Return the (x, y) coordinate for the center point of the cell that contains the specified text.  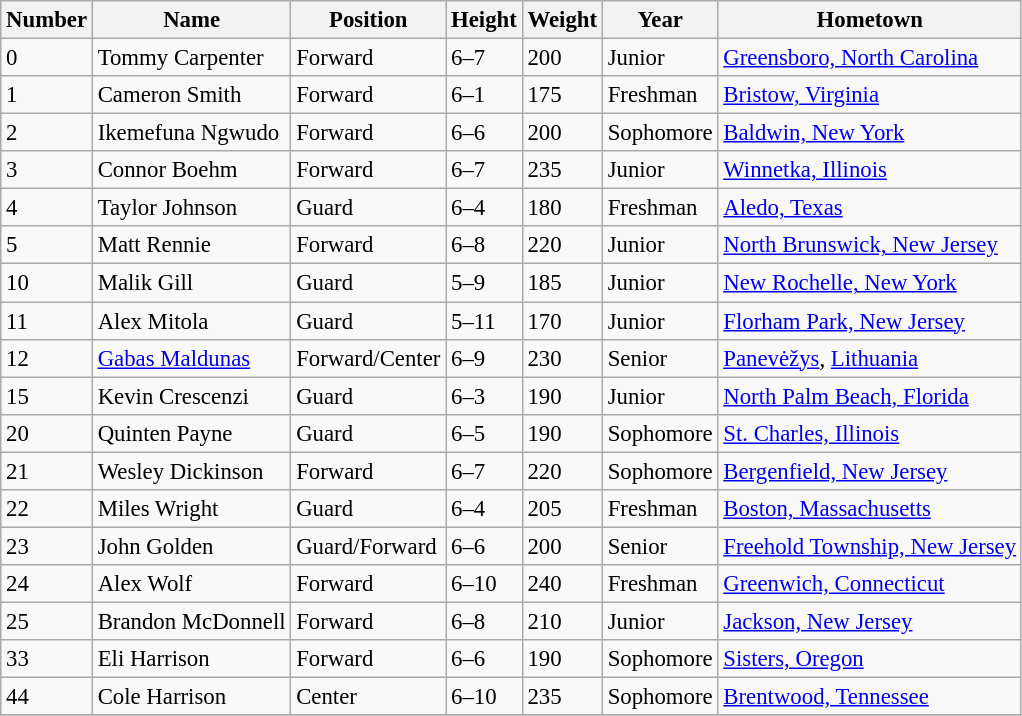
Alex Mitola (192, 321)
1 (47, 95)
Hometown (870, 20)
Sisters, Oregon (870, 659)
Forward/Center (368, 358)
Wesley Dickinson (192, 471)
175 (562, 95)
North Palm Beach, Florida (870, 396)
Number (47, 20)
Freehold Township, New Jersey (870, 546)
Greensboro, North Carolina (870, 58)
Kevin Crescenzi (192, 396)
5–9 (484, 283)
23 (47, 546)
33 (47, 659)
240 (562, 584)
Position (368, 20)
Bergenfield, New Jersey (870, 471)
210 (562, 621)
185 (562, 283)
12 (47, 358)
Panevėžys, Lithuania (870, 358)
Brandon McDonnell (192, 621)
4 (47, 208)
Florham Park, New Jersey (870, 321)
Weight (562, 20)
230 (562, 358)
24 (47, 584)
6–9 (484, 358)
Height (484, 20)
Brentwood, Tennessee (870, 697)
6–3 (484, 396)
170 (562, 321)
6–1 (484, 95)
Greenwich, Connecticut (870, 584)
Gabas Maldunas (192, 358)
6–5 (484, 433)
Name (192, 20)
North Brunswick, New Jersey (870, 245)
Year (660, 20)
44 (47, 697)
Cameron Smith (192, 95)
11 (47, 321)
Taylor Johnson (192, 208)
Bristow, Virginia (870, 95)
3 (47, 170)
Eli Harrison (192, 659)
St. Charles, Illinois (870, 433)
Ikemefuna Ngwudo (192, 133)
Aledo, Texas (870, 208)
Quinten Payne (192, 433)
Cole Harrison (192, 697)
Matt Rennie (192, 245)
Winnetka, Illinois (870, 170)
5–11 (484, 321)
10 (47, 283)
Guard/Forward (368, 546)
205 (562, 509)
Jackson, New Jersey (870, 621)
2 (47, 133)
Center (368, 697)
Boston, Massachusetts (870, 509)
21 (47, 471)
20 (47, 433)
New Rochelle, New York (870, 283)
John Golden (192, 546)
180 (562, 208)
5 (47, 245)
Miles Wright (192, 509)
Baldwin, New York (870, 133)
Malik Gill (192, 283)
22 (47, 509)
Connor Boehm (192, 170)
Alex Wolf (192, 584)
15 (47, 396)
0 (47, 58)
Tommy Carpenter (192, 58)
25 (47, 621)
